For the text-containing cell, return its midpoint in [X, Y] coordinate format. 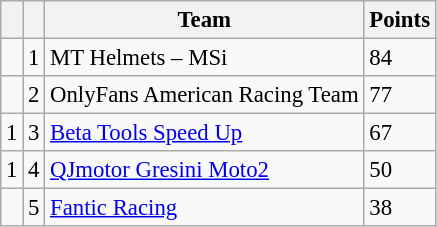
67 [400, 133]
Beta Tools Speed Up [204, 133]
OnlyFans American Racing Team [204, 95]
Fantic Racing [204, 208]
Points [400, 20]
MT Helmets – MSi [204, 58]
50 [400, 170]
Team [204, 20]
84 [400, 58]
3 [34, 133]
77 [400, 95]
4 [34, 170]
2 [34, 95]
QJmotor Gresini Moto2 [204, 170]
38 [400, 208]
5 [34, 208]
